For the text-containing cell, return its midpoint in [x, y] coordinate format. 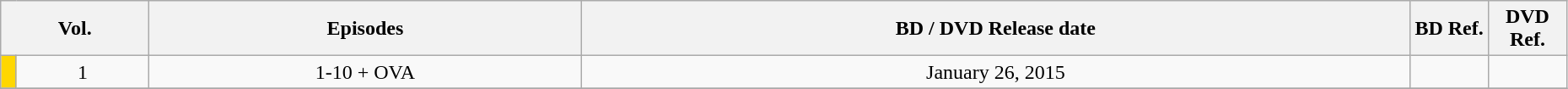
Vol. [75, 29]
1 [83, 72]
1-10 + OVA [365, 72]
BD Ref. [1449, 29]
January 26, 2015 [995, 72]
Episodes [365, 29]
DVD Ref. [1528, 29]
BD / DVD Release date [995, 29]
